Determine the (x, y) coordinate at the center of the cell enclosing the given text.  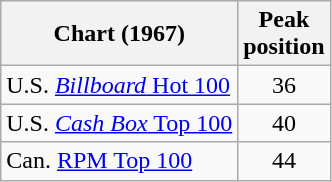
Chart (1967) (120, 34)
44 (284, 161)
Can. RPM Top 100 (120, 161)
36 (284, 85)
40 (284, 123)
U.S. Cash Box Top 100 (120, 123)
Peakposition (284, 34)
U.S. Billboard Hot 100 (120, 85)
